From the cell containing the given text, extract its center point as [x, y] coordinate. 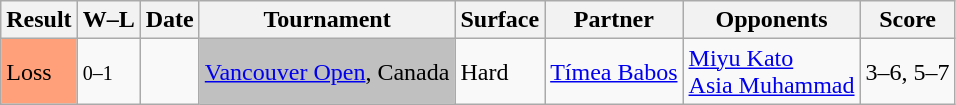
3–6, 5–7 [908, 72]
0–1 [108, 72]
Result [39, 20]
W–L [108, 20]
Surface [500, 20]
Tournament [327, 20]
Miyu Kato Asia Muhammad [772, 72]
Tímea Babos [614, 72]
Opponents [772, 20]
Date [170, 20]
Loss [39, 72]
Score [908, 20]
Vancouver Open, Canada [327, 72]
Hard [500, 72]
Partner [614, 20]
